Return (X, Y) of the center of cell containing provided text 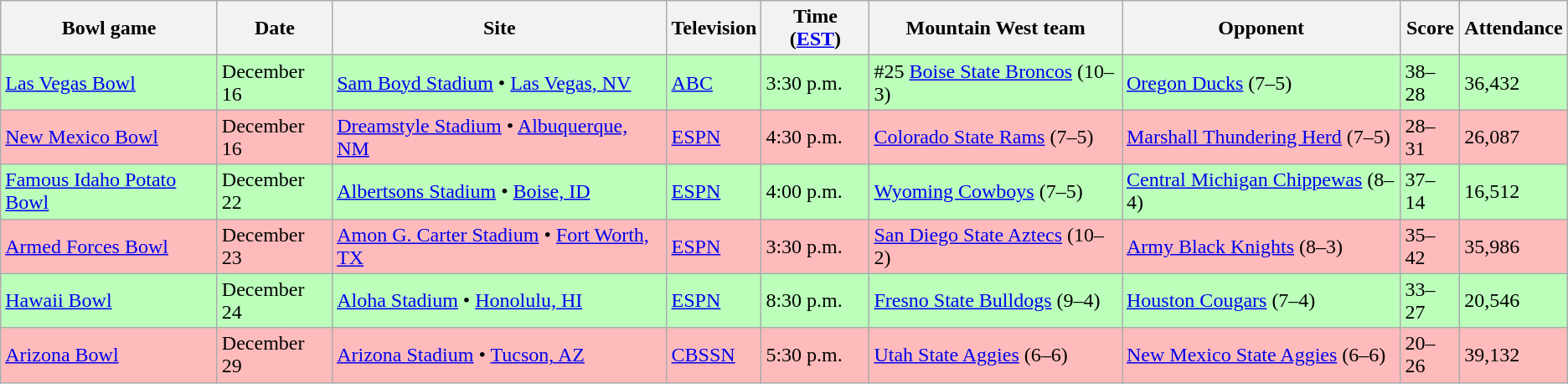
Famous Idaho Potato Bowl (109, 191)
Dreamstyle Stadium • Albuquerque, NM (499, 138)
Albertsons Stadium • Boise, ID (499, 191)
Arizona Bowl (109, 355)
Marshall Thundering Herd (7–5) (1261, 138)
Armed Forces Bowl (109, 246)
Mountain West team (996, 29)
New Mexico Bowl (109, 138)
33–27 (1431, 300)
8:30 p.m. (816, 300)
4:00 p.m. (816, 191)
New Mexico State Aggies (6–6) (1261, 355)
36,432 (1514, 82)
39,132 (1514, 355)
Oregon Ducks (7–5) (1261, 82)
5:30 p.m. (816, 355)
Wyoming Cowboys (7–5) (996, 191)
20–26 (1431, 355)
December 29 (275, 355)
San Diego State Aztecs (10–2) (996, 246)
Houston Cougars (7–4) (1261, 300)
35–42 (1431, 246)
December 22 (275, 191)
26,087 (1514, 138)
Army Black Knights (8–3) (1261, 246)
35,986 (1514, 246)
December 24 (275, 300)
#25 Boise State Broncos (10–3) (996, 82)
Television (714, 29)
Opponent (1261, 29)
CBSSN (714, 355)
Site (499, 29)
Bowl game (109, 29)
4:30 p.m. (816, 138)
Hawaii Bowl (109, 300)
Aloha Stadium • Honolulu, HI (499, 300)
December 23 (275, 246)
Utah State Aggies (6–6) (996, 355)
28–31 (1431, 138)
16,512 (1514, 191)
Arizona Stadium • Tucson, AZ (499, 355)
37–14 (1431, 191)
Sam Boyd Stadium • Las Vegas, NV (499, 82)
Amon G. Carter Stadium • Fort Worth, TX (499, 246)
Colorado State Rams (7–5) (996, 138)
20,546 (1514, 300)
Central Michigan Chippewas (8–4) (1261, 191)
38–28 (1431, 82)
Attendance (1514, 29)
Fresno State Bulldogs (9–4) (996, 300)
Las Vegas Bowl (109, 82)
Score (1431, 29)
ABC (714, 82)
Time (EST) (816, 29)
Date (275, 29)
